Locate the cell with the specified text and output its [x, y] center coordinate. 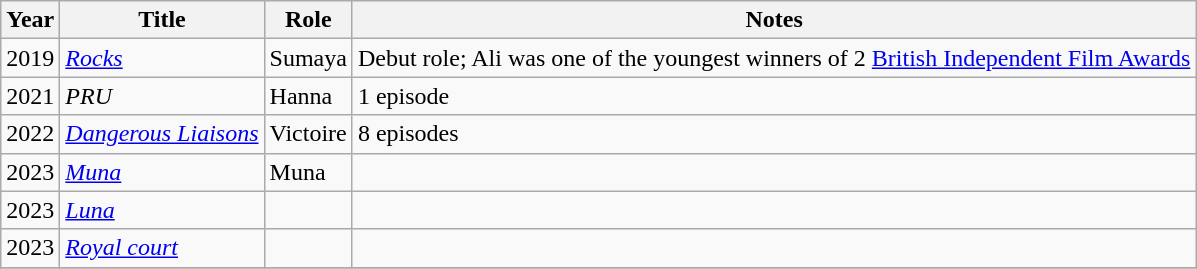
2019 [30, 58]
Sumaya [308, 58]
Role [308, 20]
Hanna [308, 96]
Rocks [162, 58]
Royal court [162, 248]
Year [30, 20]
Luna [162, 210]
Title [162, 20]
Notes [774, 20]
Debut role; Ali was one of the youngest winners of 2 British Independent Film Awards [774, 58]
1 episode [774, 96]
8 episodes [774, 134]
2022 [30, 134]
2021 [30, 96]
Victoire [308, 134]
Dangerous Liaisons [162, 134]
PRU [162, 96]
